Pinpoint the cell where the given text exists, returning its (X, Y) midpoint coordinate. 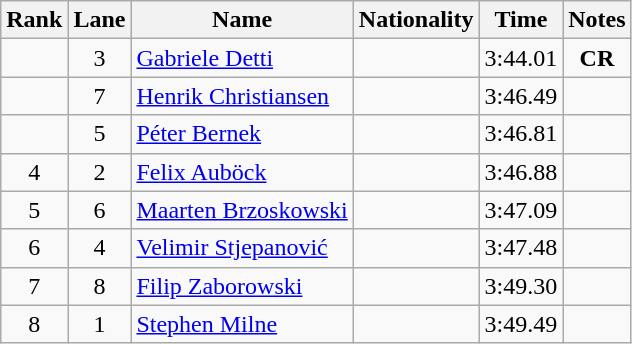
Time (521, 20)
3:46.88 (521, 172)
Name (242, 20)
Nationality (416, 20)
3 (100, 58)
Gabriele Detti (242, 58)
3:46.81 (521, 134)
Lane (100, 20)
3:47.48 (521, 248)
Notes (597, 20)
Felix Auböck (242, 172)
3:49.49 (521, 324)
Péter Bernek (242, 134)
3:46.49 (521, 96)
Stephen Milne (242, 324)
2 (100, 172)
1 (100, 324)
Henrik Christiansen (242, 96)
CR (597, 58)
Velimir Stjepanović (242, 248)
3:47.09 (521, 210)
Filip Zaborowski (242, 286)
3:49.30 (521, 286)
Maarten Brzoskowski (242, 210)
Rank (34, 20)
3:44.01 (521, 58)
